For the text-containing cell, return its midpoint in (x, y) coordinate format. 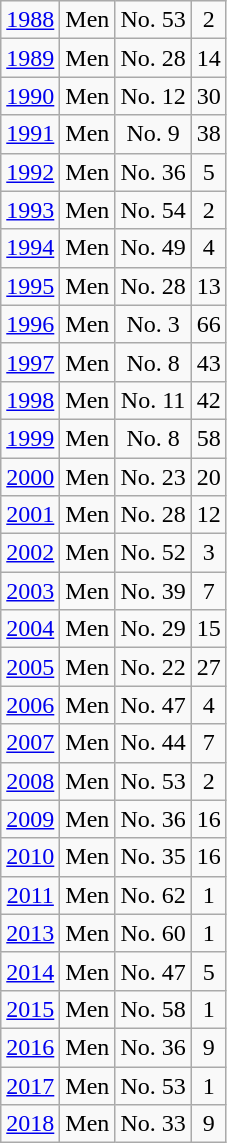
1993 (30, 210)
1990 (30, 96)
15 (208, 629)
1996 (30, 324)
1994 (30, 248)
No. 23 (153, 477)
No. 11 (153, 400)
2016 (30, 1047)
No. 60 (153, 933)
No. 49 (153, 248)
2001 (30, 515)
2000 (30, 477)
1988 (30, 20)
12 (208, 515)
2006 (30, 705)
2013 (30, 933)
No. 44 (153, 743)
2011 (30, 895)
No. 29 (153, 629)
No. 52 (153, 553)
1989 (30, 58)
30 (208, 96)
42 (208, 400)
No. 54 (153, 210)
No. 12 (153, 96)
2014 (30, 971)
1998 (30, 400)
2017 (30, 1085)
14 (208, 58)
43 (208, 362)
58 (208, 438)
1991 (30, 134)
No. 62 (153, 895)
No. 58 (153, 1009)
2010 (30, 857)
2003 (30, 591)
No. 39 (153, 591)
66 (208, 324)
2004 (30, 629)
1992 (30, 172)
1995 (30, 286)
27 (208, 667)
No. 35 (153, 857)
2015 (30, 1009)
2009 (30, 819)
2008 (30, 781)
38 (208, 134)
1997 (30, 362)
2018 (30, 1124)
13 (208, 286)
20 (208, 477)
No. 22 (153, 667)
No. 9 (153, 134)
No. 3 (153, 324)
1999 (30, 438)
3 (208, 553)
2002 (30, 553)
No. 33 (153, 1124)
2007 (30, 743)
2005 (30, 667)
